Provide the [x, y] coordinate of the cell's center where the given text is located.  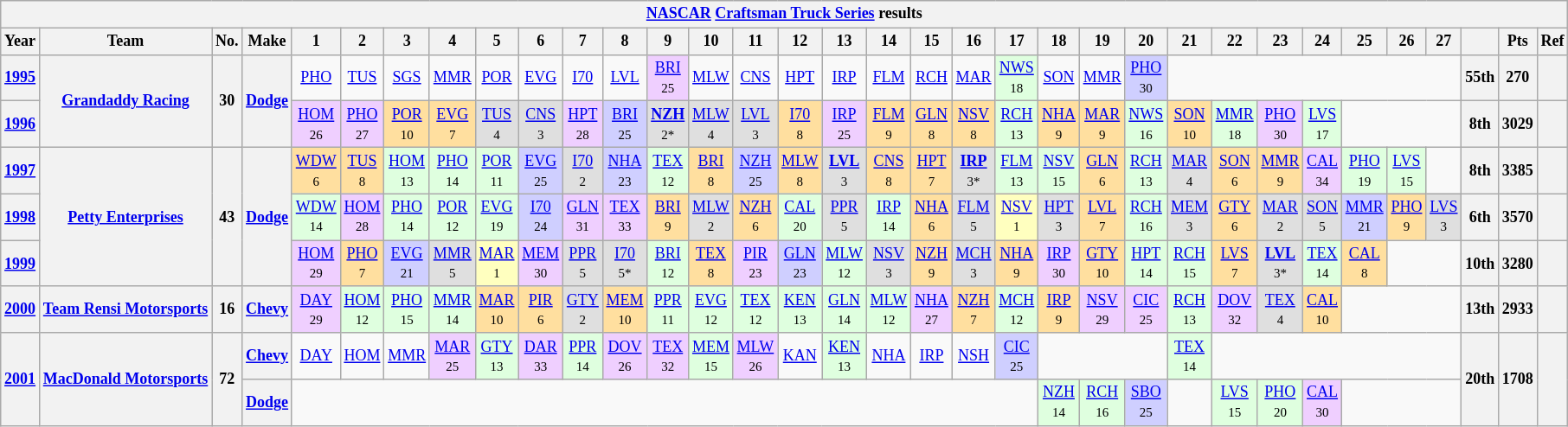
BRI9 [668, 217]
RCH15 [1190, 264]
CNS [755, 78]
MMR18 [1234, 124]
IRP30 [1059, 264]
21 [1190, 41]
DAY [316, 356]
3029 [1518, 124]
11 [755, 41]
NHA23 [625, 170]
MCH3 [974, 264]
GLN8 [932, 124]
Grandaddy Racing [125, 100]
Petty Enterprises [125, 216]
26 [1407, 41]
13 [845, 41]
TEX8 [711, 264]
SON6 [1234, 170]
Team Rensi Motorsports [125, 309]
LVS3 [1443, 217]
I702 [583, 170]
NSH [974, 356]
EVG25 [541, 170]
GTY10 [1102, 264]
MCH12 [1017, 309]
23 [1281, 41]
MacDonald Motorsports [125, 379]
WDW14 [316, 217]
MAR1 [497, 264]
MLW4 [711, 124]
MMR21 [1364, 217]
TUS [362, 78]
Team [125, 41]
FLM13 [1017, 170]
8 [625, 41]
MAR4 [1190, 170]
IRP3* [974, 170]
DOV26 [625, 356]
MAR [974, 78]
13th [1480, 309]
5 [497, 41]
DOV32 [1234, 309]
GLN14 [845, 309]
HOM29 [316, 264]
DAR33 [541, 356]
1708 [1518, 379]
NWS18 [1017, 78]
POR10 [407, 124]
PHO20 [1281, 403]
FLM [888, 78]
NZH25 [755, 170]
TEX33 [625, 217]
14 [888, 41]
SON10 [1190, 124]
NASCAR Craftsman Truck Series results [784, 14]
NZH6 [755, 217]
I70 [583, 78]
EVG12 [711, 309]
3 [407, 41]
1999 [21, 264]
GLN23 [800, 264]
HOM12 [362, 309]
I7024 [541, 217]
20 [1146, 41]
PHO9 [1407, 217]
HPT28 [583, 124]
9 [668, 41]
NWS16 [1146, 124]
HOM26 [316, 124]
MAR2 [1281, 217]
Make [267, 41]
3280 [1518, 264]
NSV1 [1017, 217]
MLW [711, 78]
MEM30 [541, 264]
1996 [21, 124]
NHA [888, 356]
HPT14 [1146, 264]
MEM15 [711, 356]
MLW8 [800, 170]
EVG19 [497, 217]
LVL [625, 78]
DAY29 [316, 309]
MLW26 [755, 356]
MMR9 [1281, 170]
2933 [1518, 309]
TUS8 [362, 170]
MMR14 [452, 309]
IRP9 [1059, 309]
BRI12 [668, 264]
CAL34 [1322, 170]
KAN [800, 356]
MLW2 [711, 217]
I708 [800, 124]
FLM5 [974, 217]
TEX32 [668, 356]
18 [1059, 41]
CAL20 [800, 217]
HOM [362, 356]
BRI8 [711, 170]
1995 [21, 78]
SGS [407, 78]
IRP14 [888, 217]
PHO15 [407, 309]
PHO19 [1364, 170]
SBO25 [1146, 403]
6th [1480, 217]
PIR23 [755, 264]
LVL7 [1102, 217]
WDW6 [316, 170]
12 [800, 41]
TUS4 [497, 124]
27 [1443, 41]
PPR11 [668, 309]
RCH [932, 78]
MAR10 [497, 309]
TEX4 [1281, 309]
CAL10 [1322, 309]
24 [1322, 41]
GLN31 [583, 217]
HPT3 [1059, 217]
No. [227, 41]
2000 [21, 309]
MAR25 [452, 356]
1997 [21, 170]
MEM10 [625, 309]
2 [362, 41]
LVS17 [1322, 124]
NHA27 [932, 309]
MAR9 [1102, 124]
10 [711, 41]
43 [227, 216]
PHO27 [362, 124]
3570 [1518, 217]
HOM28 [362, 217]
NZH9 [932, 264]
Pts [1518, 41]
15 [932, 41]
3385 [1518, 170]
30 [227, 100]
LVS7 [1234, 264]
55th [1480, 78]
PIR6 [541, 309]
270 [1518, 78]
HPT7 [932, 170]
72 [227, 379]
NSV15 [1059, 170]
NZH14 [1059, 403]
POR11 [497, 170]
SON5 [1322, 217]
25 [1364, 41]
PHO7 [362, 264]
POR [497, 78]
CNS8 [888, 170]
LVL3* [1281, 264]
PHO [316, 78]
HPT [800, 78]
7 [583, 41]
MMR5 [452, 264]
Year [21, 41]
IRP25 [845, 124]
1998 [21, 217]
2001 [21, 379]
NSV8 [974, 124]
FLM9 [888, 124]
17 [1017, 41]
1 [316, 41]
GTY2 [583, 309]
CAL30 [1322, 403]
EVG21 [407, 264]
NSV3 [888, 264]
SON [1059, 78]
NZH2* [668, 124]
EVG7 [452, 124]
GTY6 [1234, 217]
POR12 [452, 217]
6 [541, 41]
GTY13 [497, 356]
NSV29 [1102, 309]
PPR14 [583, 356]
NHA6 [932, 217]
NZH7 [974, 309]
Ref [1552, 41]
CAL8 [1364, 264]
MEM3 [1190, 217]
4 [452, 41]
I705* [625, 264]
GLN6 [1102, 170]
19 [1102, 41]
EVG [541, 78]
CNS3 [541, 124]
HOM13 [407, 170]
22 [1234, 41]
10th [1480, 264]
20th [1480, 379]
